Output the [x, y] coordinate of the center of the cell containing the given text.  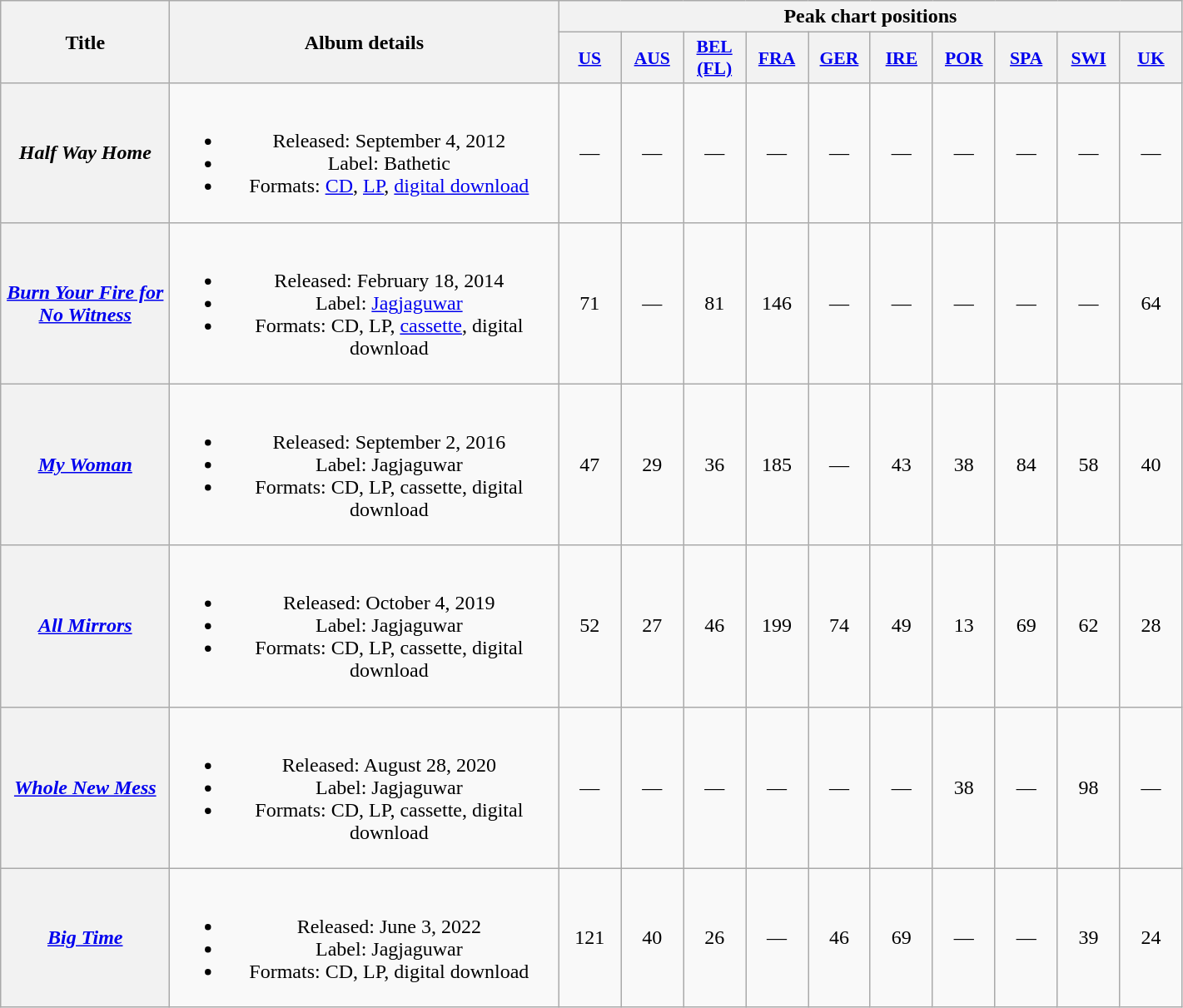
29 [653, 464]
74 [839, 626]
185 [778, 464]
81 [714, 303]
43 [901, 464]
My Woman [85, 464]
BEL(FL) [714, 58]
13 [964, 626]
US [589, 58]
Released: October 4, 2019Label: JagjaguwarFormats: CD, LP, cassette, digital download [365, 626]
47 [589, 464]
27 [653, 626]
98 [1089, 787]
36 [714, 464]
28 [1151, 626]
Album details [365, 42]
Released: September 4, 2012Label: BatheticFormats: CD, LP, digital download [365, 153]
Big Time [85, 937]
Released: August 28, 2020Label: JagjaguwarFormats: CD, LP, cassette, digital download [365, 787]
64 [1151, 303]
SWI [1089, 58]
POR [964, 58]
62 [1089, 626]
IRE [901, 58]
199 [778, 626]
FRA [778, 58]
58 [1089, 464]
Released: February 18, 2014Label: JagjaguwarFormats: CD, LP, cassette, digital download [365, 303]
84 [1026, 464]
AUS [653, 58]
Released: June 3, 2022Label: JagjaguwarFormats: CD, LP, digital download [365, 937]
SPA [1026, 58]
39 [1089, 937]
49 [901, 626]
24 [1151, 937]
146 [778, 303]
UK [1151, 58]
Burn Your Fire for No Witness [85, 303]
26 [714, 937]
71 [589, 303]
All Mirrors [85, 626]
GER [839, 58]
52 [589, 626]
121 [589, 937]
Title [85, 42]
Half Way Home [85, 153]
Whole New Mess [85, 787]
Released: September 2, 2016Label: JagjaguwarFormats: CD, LP, cassette, digital download [365, 464]
Peak chart positions [871, 17]
